Output the (x, y) coordinate of the center of the cell containing the given text.  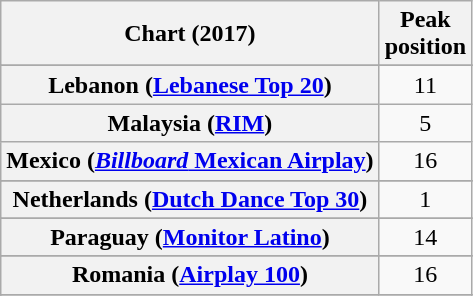
Lebanon (Lebanese Top 20) (190, 85)
14 (425, 237)
Mexico (Billboard Mexican Airplay) (190, 161)
Romania (Airplay 100) (190, 275)
Paraguay (Monitor Latino) (190, 237)
1 (425, 199)
Malaysia (RIM) (190, 123)
Chart (2017) (190, 34)
Peak position (425, 34)
11 (425, 85)
5 (425, 123)
Netherlands (Dutch Dance Top 30) (190, 199)
